Return the (x, y) coordinate for the center point of the cell that contains the specified text.  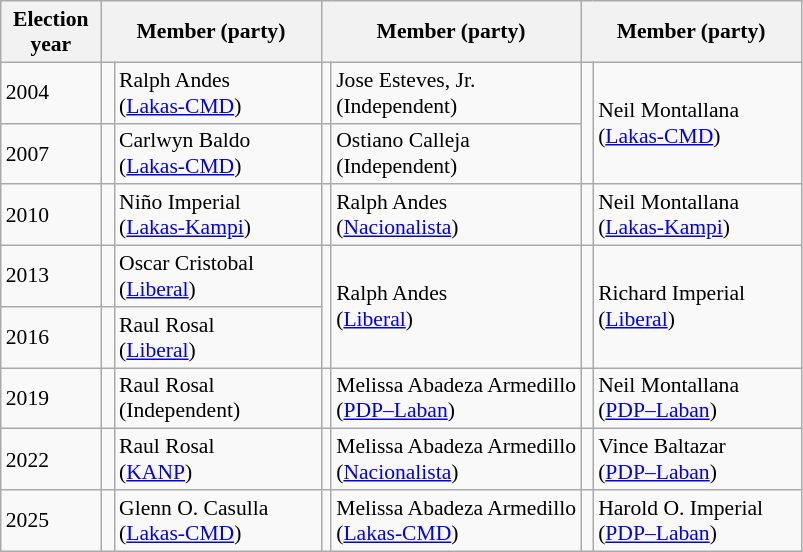
Raul Rosal(KANP) (218, 460)
Harold O. Imperial(PDP–Laban) (697, 520)
2019 (51, 398)
Vince Baltazar(PDP–Laban) (697, 460)
2025 (51, 520)
2016 (51, 338)
Raul Rosal(Independent) (218, 398)
Neil Montallana(Lakas-CMD) (697, 123)
2010 (51, 216)
Neil Montallana(Lakas-Kampi) (697, 216)
Jose Esteves, Jr.(Independent) (456, 92)
2013 (51, 276)
Ralph Andes(Nacionalista) (456, 216)
Melissa Abadeza Armedillo(PDP–Laban) (456, 398)
Oscar Cristobal(Liberal) (218, 276)
Glenn O. Casulla(Lakas-CMD) (218, 520)
Ostiano Calleja(Independent) (456, 154)
Melissa Abadeza Armedillo(Nacionalista) (456, 460)
Ralph Andes(Liberal) (456, 307)
2004 (51, 92)
Niño Imperial(Lakas-Kampi) (218, 216)
Neil Montallana(PDP–Laban) (697, 398)
Melissa Abadeza Armedillo(Lakas-CMD) (456, 520)
Carlwyn Baldo(Lakas-CMD) (218, 154)
Richard Imperial(Liberal) (697, 307)
2022 (51, 460)
Electionyear (51, 32)
2007 (51, 154)
Ralph Andes(Lakas-CMD) (218, 92)
Raul Rosal(Liberal) (218, 338)
